From the cell containing the given text, extract its center point as [x, y] coordinate. 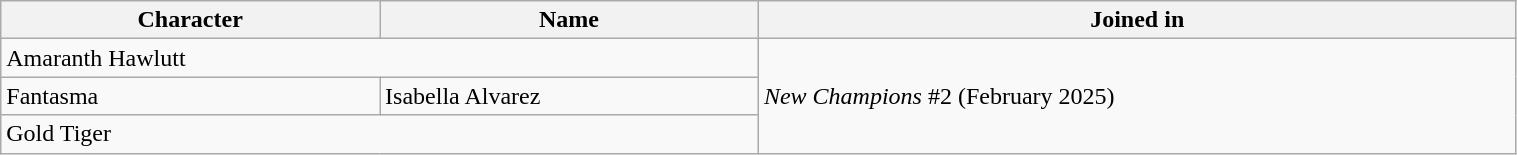
New Champions #2 (February 2025) [1137, 96]
Amaranth Hawlutt [380, 58]
Fantasma [190, 96]
Character [190, 20]
Name [570, 20]
Gold Tiger [380, 134]
Isabella Alvarez [570, 96]
Joined in [1137, 20]
